Find where the given text appears and provide that cell's center as [X, Y] coordinate. 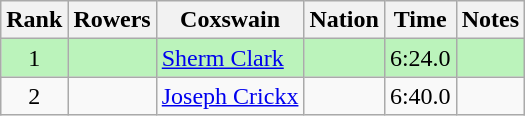
1 [34, 58]
6:40.0 [420, 96]
Rowers [112, 20]
Joseph Crickx [230, 96]
Sherm Clark [230, 58]
Coxswain [230, 20]
6:24.0 [420, 58]
2 [34, 96]
Rank [34, 20]
Notes [490, 20]
Nation [344, 20]
Time [420, 20]
